Detect which cell encompasses the target text, then output its (X, Y) center coordinate. 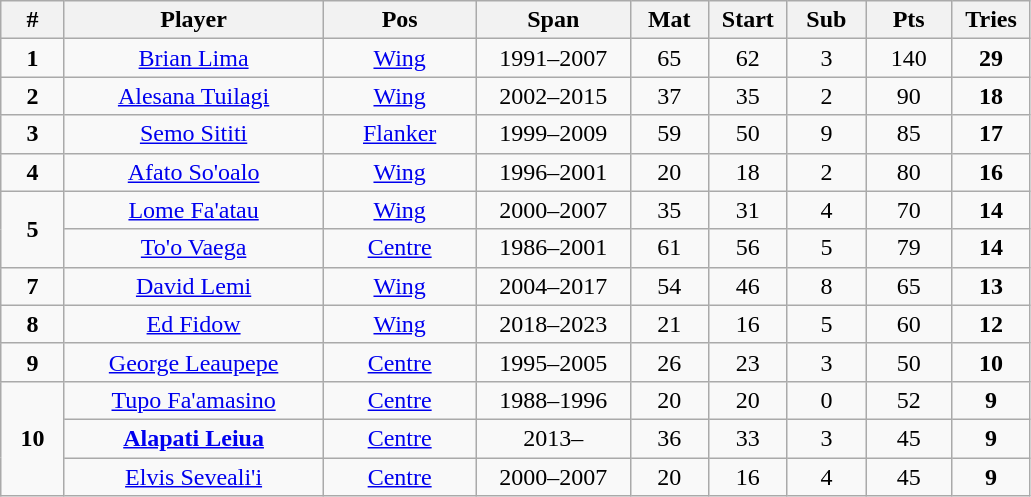
2018–2023 (553, 324)
59 (670, 134)
7 (33, 286)
37 (670, 96)
Player (194, 20)
Start (748, 20)
1999–2009 (553, 134)
Pos (400, 20)
Mat (670, 20)
54 (670, 286)
Alesana Tuilagi (194, 96)
33 (748, 438)
13 (992, 286)
46 (748, 286)
Lome Fa'atau (194, 210)
56 (748, 248)
Span (553, 20)
36 (670, 438)
2004–2017 (553, 286)
1995–2005 (553, 362)
21 (670, 324)
David Lemi (194, 286)
31 (748, 210)
Flanker (400, 134)
29 (992, 58)
2002–2015 (553, 96)
140 (909, 58)
George Leaupepe (194, 362)
Tupo Fa'amasino (194, 400)
Afato So'oalo (194, 172)
Elvis Seveali'i (194, 477)
26 (670, 362)
60 (909, 324)
90 (909, 96)
1996–2001 (553, 172)
79 (909, 248)
To'o Vaega (194, 248)
1986–2001 (553, 248)
Alapati Leiua (194, 438)
0 (826, 400)
52 (909, 400)
Pts (909, 20)
62 (748, 58)
1991–2007 (553, 58)
1 (33, 58)
# (33, 20)
Ed Fidow (194, 324)
61 (670, 248)
17 (992, 134)
70 (909, 210)
Semo Sititi (194, 134)
Sub (826, 20)
2013– (553, 438)
1988–1996 (553, 400)
12 (992, 324)
Brian Lima (194, 58)
23 (748, 362)
Tries (992, 20)
85 (909, 134)
80 (909, 172)
